Capture the cell that displays the provided text and extract its [X, Y] central coordinate. 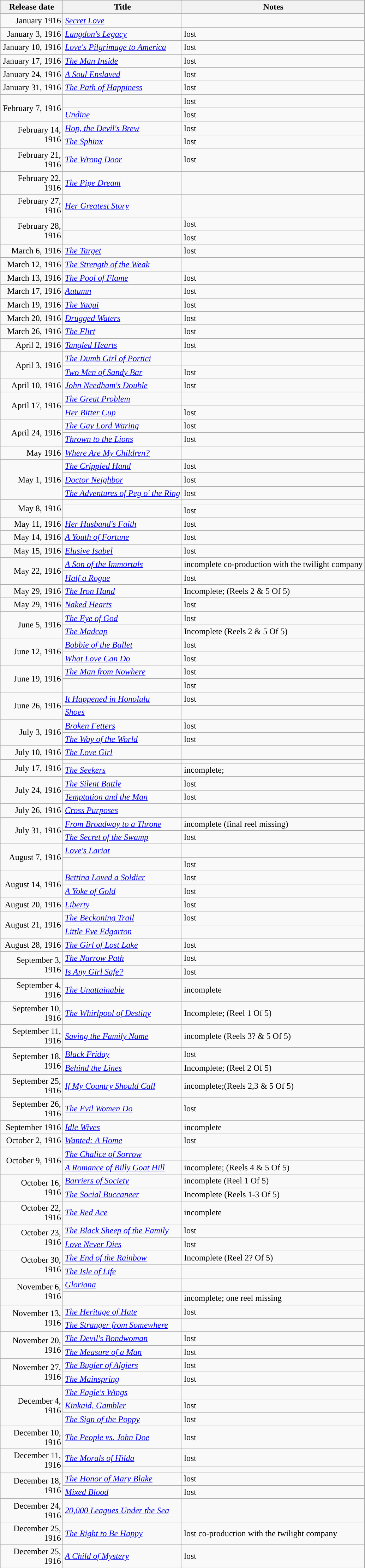
Liberty [122, 905]
September 26, 1916 [32, 1109]
The Iron Hand [122, 591]
The Sign of the Poppy [122, 1419]
A Son of the Immortals [122, 564]
September 1916 [32, 1127]
October 30, 1916 [32, 1264]
The Sphinx [122, 141]
August 28, 1916 [32, 945]
lost co-production with the twilight company [273, 1533]
October 22, 1916 [32, 1212]
Secret Love [122, 21]
July 24, 1916 [32, 790]
Black Friday [122, 1054]
April 10, 1916 [32, 385]
April 24, 1916 [32, 433]
A Youth of Fortune [122, 537]
Love's Pilgrimage to America [122, 47]
The Eagle's Wings [122, 1392]
Idle Wives [122, 1127]
May 1916 [32, 453]
Incomplete (Reels 1-3 Of 5) [273, 1194]
The Dumb Girl of Portici [122, 358]
The Whirlpool of Destiny [122, 1013]
The Isle of Life [122, 1271]
August 21, 1916 [32, 925]
The Path of Happiness [122, 88]
June 12, 1916 [32, 652]
A Child of Mystery [122, 1556]
incomplete; one reel missing [273, 1298]
March 20, 1916 [32, 318]
December 4, 1916 [32, 1406]
Half a Rogue [122, 578]
The Wrong Door [122, 160]
March 19, 1916 [32, 305]
August 14, 1916 [32, 884]
Her Greatest Story [122, 206]
Release date [32, 7]
February 21, 1916 [32, 160]
February 14, 1916 [32, 135]
Saving the Family Name [122, 1036]
June 5, 1916 [32, 625]
The People vs. John Doe [122, 1437]
Her Bitter Cup [122, 413]
The Honor of Mary Blake [122, 1479]
Mixed Blood [122, 1492]
The Morals of Hilda [122, 1458]
The Girl of Lost Lake [122, 945]
incomplete;(Reels 2,3 & 5 Of 5) [273, 1086]
July 26, 1916 [32, 810]
October 2, 1916 [32, 1141]
January 10, 1916 [32, 47]
Where Are My Children? [122, 453]
The Yaqui [122, 305]
The Pipe Dream [122, 182]
March 13, 1916 [32, 278]
January 3, 1916 [32, 34]
Kinkaid, Gambler [122, 1406]
November 6, 1916 [32, 1291]
A Romance of Billy Goat Hill [122, 1168]
July 3, 1916 [32, 732]
June 26, 1916 [32, 706]
October 23, 1916 [32, 1238]
November 13, 1916 [32, 1318]
The Right to Be Happy [122, 1533]
The Great Problem [122, 399]
The Target [122, 251]
Her Husband's Faith [122, 524]
July 10, 1916 [32, 753]
incomplete (final reel missing) [273, 824]
The Gay Lord Waring [122, 426]
Langdon's Legacy [122, 34]
July 31, 1916 [32, 831]
Thrown to the Lions [122, 439]
The Secret of the Swamp [122, 837]
Love Never Dies [122, 1244]
April 3, 1916 [32, 365]
Drugged Waters [122, 318]
The Eye of God [122, 618]
The Social Buccaneer [122, 1194]
September 11, 1916 [32, 1036]
Wanted: A Home [122, 1141]
March 17, 1916 [32, 291]
December 11, 1916 [32, 1461]
Tangled Hearts [122, 345]
March 26, 1916 [32, 332]
November 27, 1916 [32, 1372]
Broken Fetters [122, 726]
December 10, 1916 [32, 1437]
The Black Sheep of the Family [122, 1231]
September 18, 1916 [32, 1061]
January 17, 1916 [32, 61]
The Love Girl [122, 753]
John Needham's Double [122, 385]
March 12, 1916 [32, 264]
October 9, 1916 [32, 1161]
The Pool of Flame [122, 278]
The Seekers [122, 770]
September 4, 1916 [32, 990]
The Man from Nowhere [122, 672]
Little Eve Edgarton [122, 931]
incomplete; [273, 770]
Behind the Lines [122, 1068]
A Soul Enslaved [122, 74]
Shoes [122, 712]
Two Men of Sandy Bar [122, 372]
May 22, 1916 [32, 571]
Love's Lariat [122, 851]
Undine [122, 115]
May 15, 1916 [32, 551]
August 20, 1916 [32, 905]
The Red Ace [122, 1212]
April 2, 1916 [32, 345]
September 10, 1916 [32, 1013]
incomplete (Reels 3? & 5 Of 5) [273, 1036]
The Narrow Path [122, 958]
The Stranger from Somewhere [122, 1325]
The End of the Rainbow [122, 1258]
The Evil Women Do [122, 1109]
July 17, 1916 [32, 768]
Bobbie of the Ballet [122, 645]
September 3, 1916 [32, 965]
February 28, 1916 [32, 231]
December 24, 1916 [32, 1510]
The Silent Battle [122, 783]
Notes [273, 7]
The Chalice of Sorrow [122, 1154]
Autumn [122, 291]
May 11, 1916 [32, 524]
Doctor Neighbor [122, 480]
November 20, 1916 [32, 1345]
The Measure of a Man [122, 1352]
Cross Purposes [122, 810]
Elusive Isabel [122, 551]
The Man Inside [122, 61]
Naked Hearts [122, 604]
February 22, 1916 [32, 182]
The Flirt [122, 332]
September 25, 1916 [32, 1086]
January 1916 [32, 21]
Barriers of Society [122, 1181]
The Heritage of Hate [122, 1312]
Incomplete; (Reels 2 & 5 Of 5) [273, 591]
January 24, 1916 [32, 74]
Gloriana [122, 1285]
Incomplete (Reels 2 & 5 Of 5) [273, 632]
June 19, 1916 [32, 679]
May 14, 1916 [32, 537]
Temptation and the Man [122, 797]
May 8, 1916 [32, 508]
Bettina Loved a Soldier [122, 878]
20,000 Leagues Under the Sea [122, 1510]
The Strength of the Weak [122, 264]
What Love Can Do [122, 659]
February 7, 1916 [32, 108]
From Broadway to a Throne [122, 824]
Incomplete (Reel 2? Of 5) [273, 1258]
The Adventures of Peg o' the Ring [122, 493]
incomplete co-production with the twilight company [273, 564]
The Beckoning Trail [122, 918]
April 17, 1916 [32, 405]
If My Country Should Call [122, 1086]
The Madcap [122, 632]
It Happened in Honolulu [122, 699]
The Way of the World [122, 739]
October 16, 1916 [32, 1188]
August 7, 1916 [32, 858]
May 1, 1916 [32, 480]
The Crippled Hand [122, 466]
Hop, the Devil's Brew [122, 128]
The Devil's Bondwoman [122, 1339]
December 18, 1916 [32, 1485]
Incomplete; (Reel 1 Of 5) [273, 1013]
The Unattainable [122, 990]
Is Any Girl Safe? [122, 972]
January 31, 1916 [32, 88]
March 6, 1916 [32, 251]
Title [122, 7]
Incomplete; (Reel 2 Of 5) [273, 1068]
The Mainspring [122, 1379]
A Yoke of Gold [122, 891]
The Bugler of Algiers [122, 1365]
February 27, 1916 [32, 206]
incomplete (Reel 1 Of 5) [273, 1181]
incomplete; (Reels 4 & 5 Of 5) [273, 1168]
